Detect which cell encompasses the target text, then output its (X, Y) center coordinate. 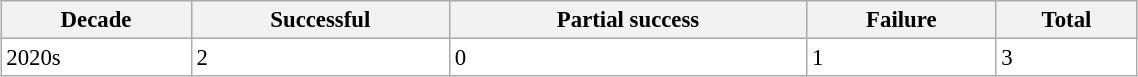
2020s (96, 58)
2 (320, 58)
Successful (320, 20)
Total (1066, 20)
Decade (96, 20)
1 (902, 58)
3 (1066, 58)
0 (628, 58)
Failure (902, 20)
Partial success (628, 20)
